Provide the [x, y] coordinate of the cell's center where the given text is located.  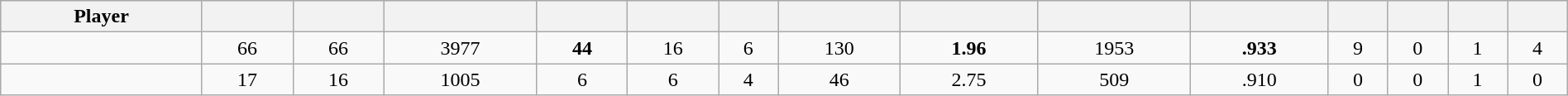
3977 [460, 48]
2.75 [968, 79]
1953 [1115, 48]
130 [839, 48]
46 [839, 79]
1.96 [968, 48]
44 [582, 48]
9 [1358, 48]
.910 [1260, 79]
.933 [1260, 48]
509 [1115, 79]
1005 [460, 79]
Player [101, 17]
17 [247, 79]
